Return the [x, y] coordinate for the center point of the cell that contains the specified text.  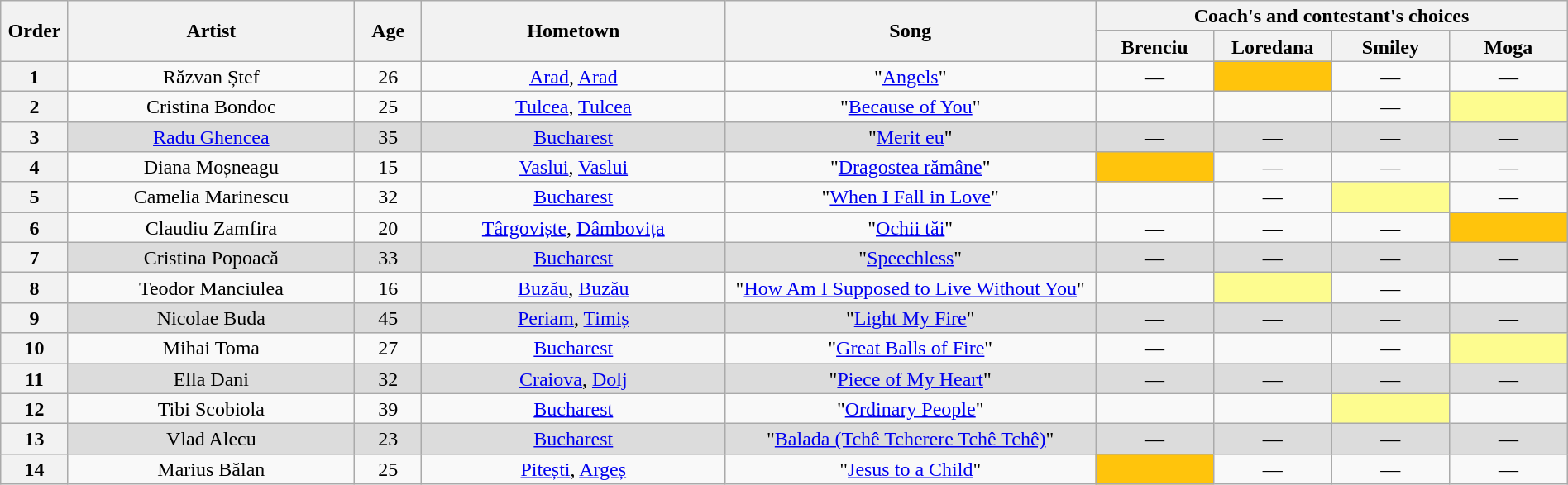
Order [35, 31]
Târgoviște, Dâmbovița [574, 228]
Răzvan Ștef [211, 76]
"Speechless" [911, 258]
Marius Bălan [211, 469]
12 [35, 408]
Radu Ghencea [211, 137]
"Merit eu" [911, 137]
35 [389, 137]
14 [35, 469]
Claudiu Zamfira [211, 228]
8 [35, 288]
13 [35, 440]
Tulcea, Tulcea [574, 106]
Loredana [1272, 46]
Coach's and contestant's choices [1331, 17]
11 [35, 378]
26 [389, 76]
16 [389, 288]
Buzău, Buzău [574, 288]
"Because of You" [911, 106]
Tibi Scobiola [211, 408]
Cristina Bondoc [211, 106]
Brenciu [1154, 46]
23 [389, 440]
10 [35, 349]
20 [389, 228]
"Ordinary People" [911, 408]
Vlad Alecu [211, 440]
"How Am I Supposed to Live Without You" [911, 288]
Mihai Toma [211, 349]
"When I Fall in Love" [911, 197]
"Jesus to a Child" [911, 469]
"Balada (Tchê Tcherere Tchê Tchê)" [911, 440]
"Ochii tăi" [911, 228]
Nicolae Buda [211, 317]
Arad, Arad [574, 76]
39 [389, 408]
27 [389, 349]
Smiley [1391, 46]
5 [35, 197]
7 [35, 258]
Pitești, Argeș [574, 469]
Ella Dani [211, 378]
Cristina Popoacă [211, 258]
15 [389, 167]
6 [35, 228]
4 [35, 167]
"Dragostea rămâne" [911, 167]
"Piece of My Heart" [911, 378]
"Great Balls of Fire" [911, 349]
Artist [211, 31]
Periam, Timiș [574, 317]
"Angels" [911, 76]
Diana Moșneagu [211, 167]
Age [389, 31]
Teodor Manciulea [211, 288]
1 [35, 76]
33 [389, 258]
"Light My Fire" [911, 317]
Camelia Marinescu [211, 197]
Moga [1508, 46]
Song [911, 31]
2 [35, 106]
Vaslui, Vaslui [574, 167]
3 [35, 137]
Craiova, Dolj [574, 378]
9 [35, 317]
45 [389, 317]
Hometown [574, 31]
